Extract the [x, y] coordinate from the center of the cell holding the provided text.  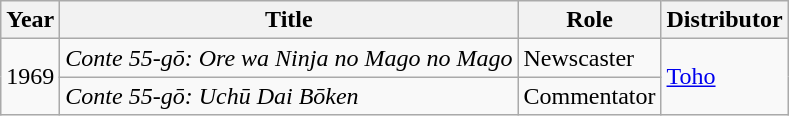
Title [289, 20]
Year [30, 20]
Role [590, 20]
Conte 55-gō: Uchū Dai Bōken [289, 96]
Newscaster [590, 58]
Toho [724, 77]
Commentator [590, 96]
Distributor [724, 20]
Conte 55-gō: Ore wa Ninja no Mago no Mago [289, 58]
1969 [30, 77]
